Return the (x, y) coordinate for the center point of the cell that contains the specified text.  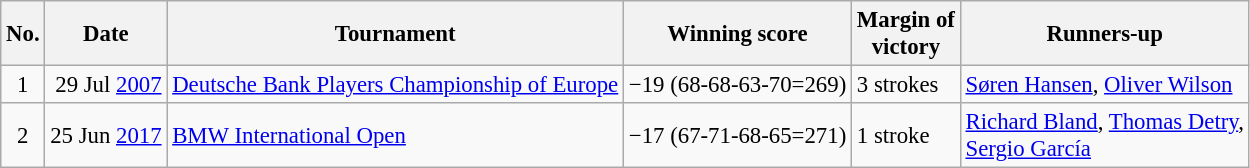
3 strokes (906, 85)
Margin ofvictory (906, 34)
−19 (68-68-63-70=269) (738, 85)
29 Jul 2007 (106, 85)
Runners-up (1104, 34)
Tournament (396, 34)
Winning score (738, 34)
−17 (67-71-68-65=271) (738, 136)
Richard Bland, Thomas Detry, Sergio García (1104, 136)
Søren Hansen, Oliver Wilson (1104, 85)
No. (23, 34)
1 (23, 85)
Date (106, 34)
2 (23, 136)
1 stroke (906, 136)
BMW International Open (396, 136)
Deutsche Bank Players Championship of Europe (396, 85)
25 Jun 2017 (106, 136)
